Provide the (x, y) coordinate of the cell's center where the given text is located.  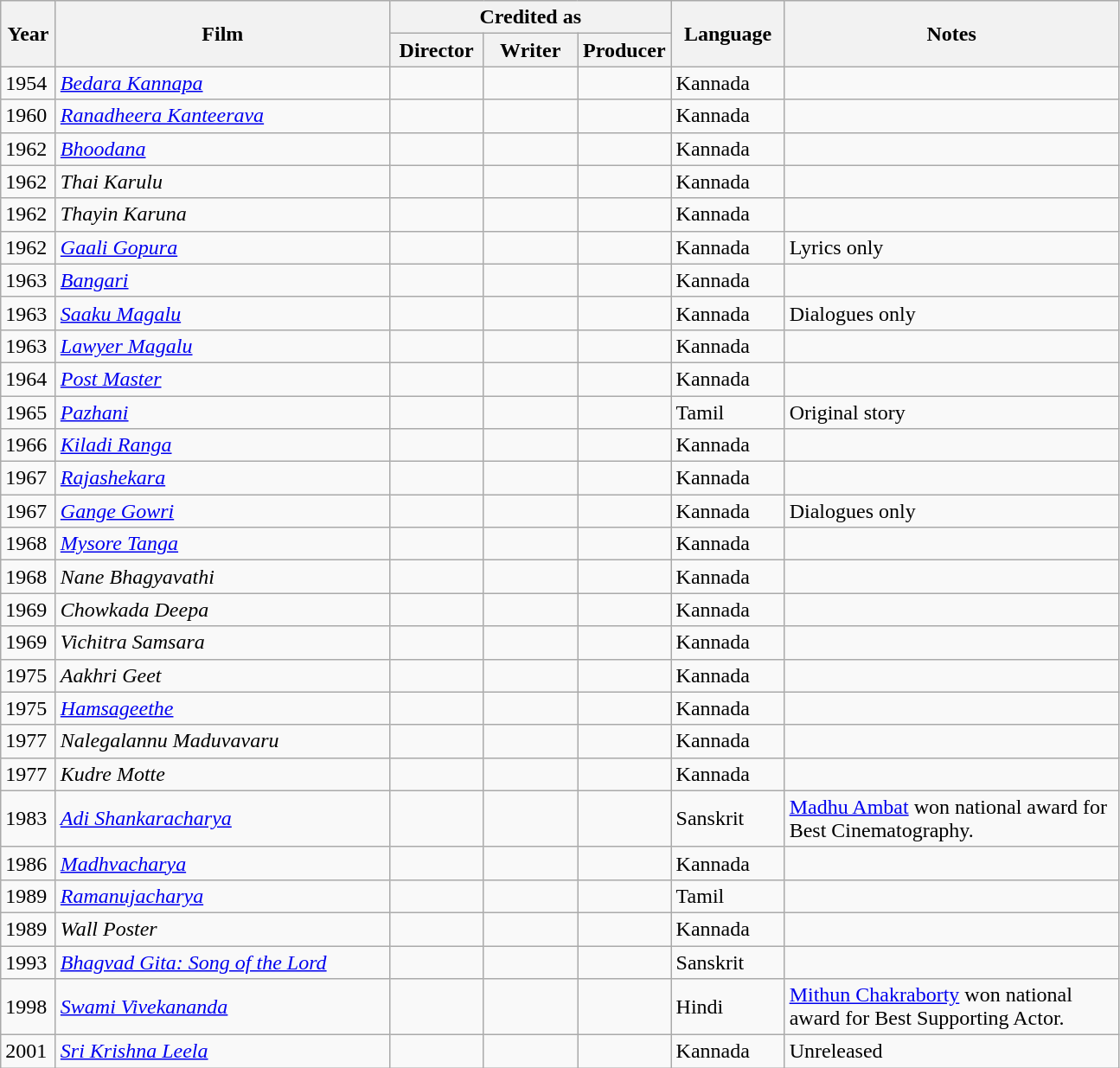
Lawyer Magalu (222, 346)
Credited as (530, 17)
Aakhri Geet (222, 675)
Bhagvad Gita: Song of the Lord (222, 962)
Madhu Ambat won national award for Best Cinematography. (951, 818)
2001 (29, 1052)
Swami Vivekananda (222, 1007)
Nalegalannu Maduvavaru (222, 741)
Wall Poster (222, 929)
Saaku Magalu (222, 313)
Mithun Chakraborty won national award for Best Supporting Actor. (951, 1007)
Rajashekara (222, 478)
1954 (29, 83)
1998 (29, 1007)
Gange Gowri (222, 511)
Year (29, 34)
Language (728, 34)
Nane Bhagyavathi (222, 577)
Kiladi Ranga (222, 445)
Lyrics only (951, 247)
Post Master (222, 379)
Thayin Karuna (222, 214)
1983 (29, 818)
Original story (951, 412)
Sri Krishna Leela (222, 1052)
1964 (29, 379)
Kudre Motte (222, 774)
1966 (29, 445)
Ranadheera Kanteerava (222, 116)
1965 (29, 412)
Director (436, 50)
Gaali Gopura (222, 247)
Unreleased (951, 1052)
Adi Shankaracharya (222, 818)
Hindi (728, 1007)
Notes (951, 34)
Hamsageethe (222, 708)
Writer (531, 50)
Thai Karulu (222, 182)
Pazhani (222, 412)
Bangari (222, 280)
1960 (29, 116)
Madhvacharya (222, 863)
Vichitra Samsara (222, 643)
Film (222, 34)
Bhoodana (222, 149)
Producer (624, 50)
Ramanujacharya (222, 896)
1993 (29, 962)
1986 (29, 863)
Bedara Kannapa (222, 83)
Chowkada Deepa (222, 610)
Mysore Tanga (222, 544)
